Extract the [X, Y] coordinate from the center of the cell holding the provided text.  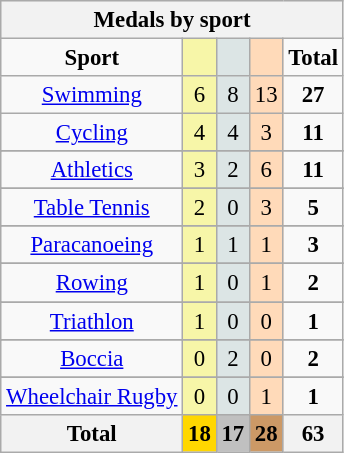
Swimming [92, 95]
Wheelchair Rugby [92, 396]
Athletics [92, 170]
8 [232, 95]
5 [313, 208]
Rowing [92, 283]
Boccia [92, 358]
13 [266, 95]
28 [266, 433]
Triathlon [92, 321]
Medals by sport [172, 20]
18 [200, 433]
17 [232, 433]
63 [313, 433]
27 [313, 95]
Paracanoeing [92, 245]
Sport [92, 58]
Table Tennis [92, 208]
Cycling [92, 133]
